Detect which cell encompasses the target text, then output its [x, y] center coordinate. 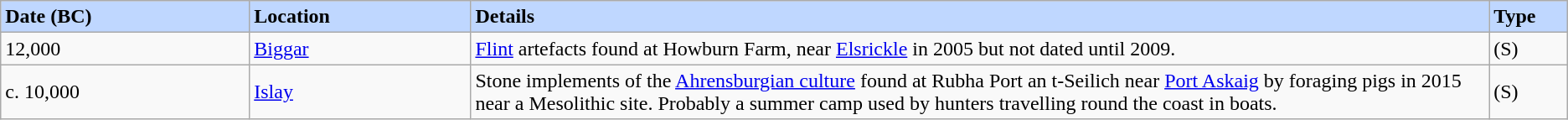
Type [1529, 17]
Details [980, 17]
Date (BC) [126, 17]
Flint artefacts found at Howburn Farm, near Elsrickle in 2005 but not dated until 2009. [980, 49]
Islay [360, 92]
12,000 [126, 49]
Biggar [360, 49]
Location [360, 17]
c. 10,000 [126, 92]
